Pinpoint the cell where the given text exists, returning its [X, Y] midpoint coordinate. 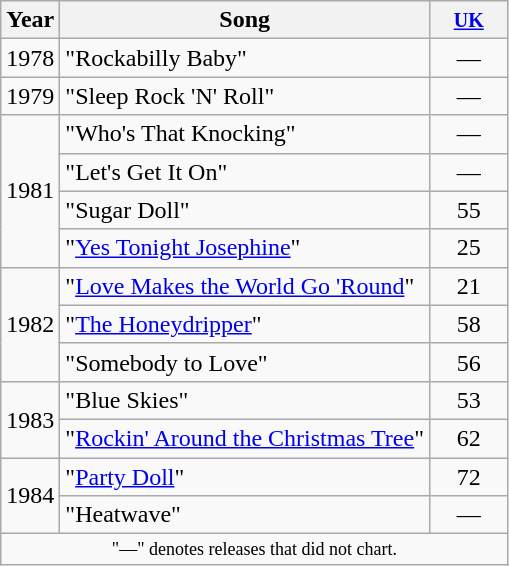
"Rockabilly Baby" [245, 58]
"Love Makes the World Go 'Round" [245, 286]
21 [468, 286]
"Heatwave" [245, 515]
"Somebody to Love" [245, 362]
"—" denotes releases that did not chart. [254, 550]
25 [468, 248]
"Yes Tonight Josephine" [245, 248]
"Rockin' Around the Christmas Tree" [245, 438]
1983 [30, 419]
"Let's Get It On" [245, 172]
72 [468, 477]
"The Honeydripper" [245, 324]
1982 [30, 324]
Year [30, 20]
"Party Doll" [245, 477]
Song [245, 20]
56 [468, 362]
"Sleep Rock 'N' Roll" [245, 96]
"Blue Skies" [245, 400]
1978 [30, 58]
62 [468, 438]
1981 [30, 191]
55 [468, 210]
UK [468, 20]
1979 [30, 96]
"Who's That Knocking" [245, 134]
"Sugar Doll" [245, 210]
58 [468, 324]
1984 [30, 496]
53 [468, 400]
